Provide the [X, Y] coordinate of the cell's center where the given text is located.  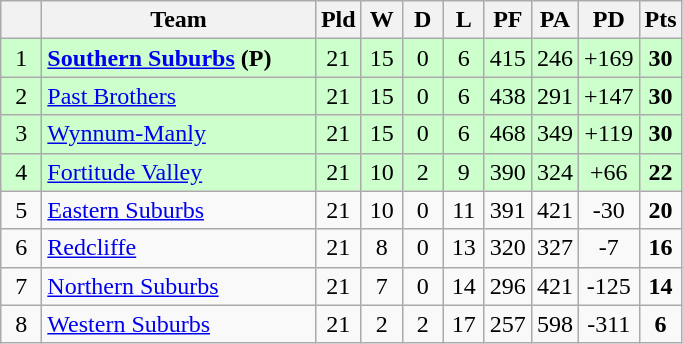
468 [508, 134]
1 [22, 58]
-125 [608, 286]
415 [508, 58]
Eastern Suburbs [179, 210]
11 [464, 210]
296 [508, 286]
-7 [608, 248]
Fortitude Valley [179, 172]
16 [660, 248]
L [464, 20]
+147 [608, 96]
20 [660, 210]
Western Suburbs [179, 324]
320 [508, 248]
246 [554, 58]
PF [508, 20]
PA [554, 20]
Redcliffe [179, 248]
-30 [608, 210]
438 [508, 96]
327 [554, 248]
+66 [608, 172]
9 [464, 172]
Northern Suburbs [179, 286]
-311 [608, 324]
5 [22, 210]
257 [508, 324]
13 [464, 248]
Wynnum-Manly [179, 134]
391 [508, 210]
349 [554, 134]
324 [554, 172]
D [422, 20]
+169 [608, 58]
22 [660, 172]
390 [508, 172]
Past Brothers [179, 96]
W [382, 20]
PD [608, 20]
291 [554, 96]
+119 [608, 134]
Pts [660, 20]
Pld [338, 20]
598 [554, 324]
Team [179, 20]
4 [22, 172]
3 [22, 134]
Southern Suburbs (P) [179, 58]
17 [464, 324]
